Output the [X, Y] coordinate of the center of the cell containing the given text.  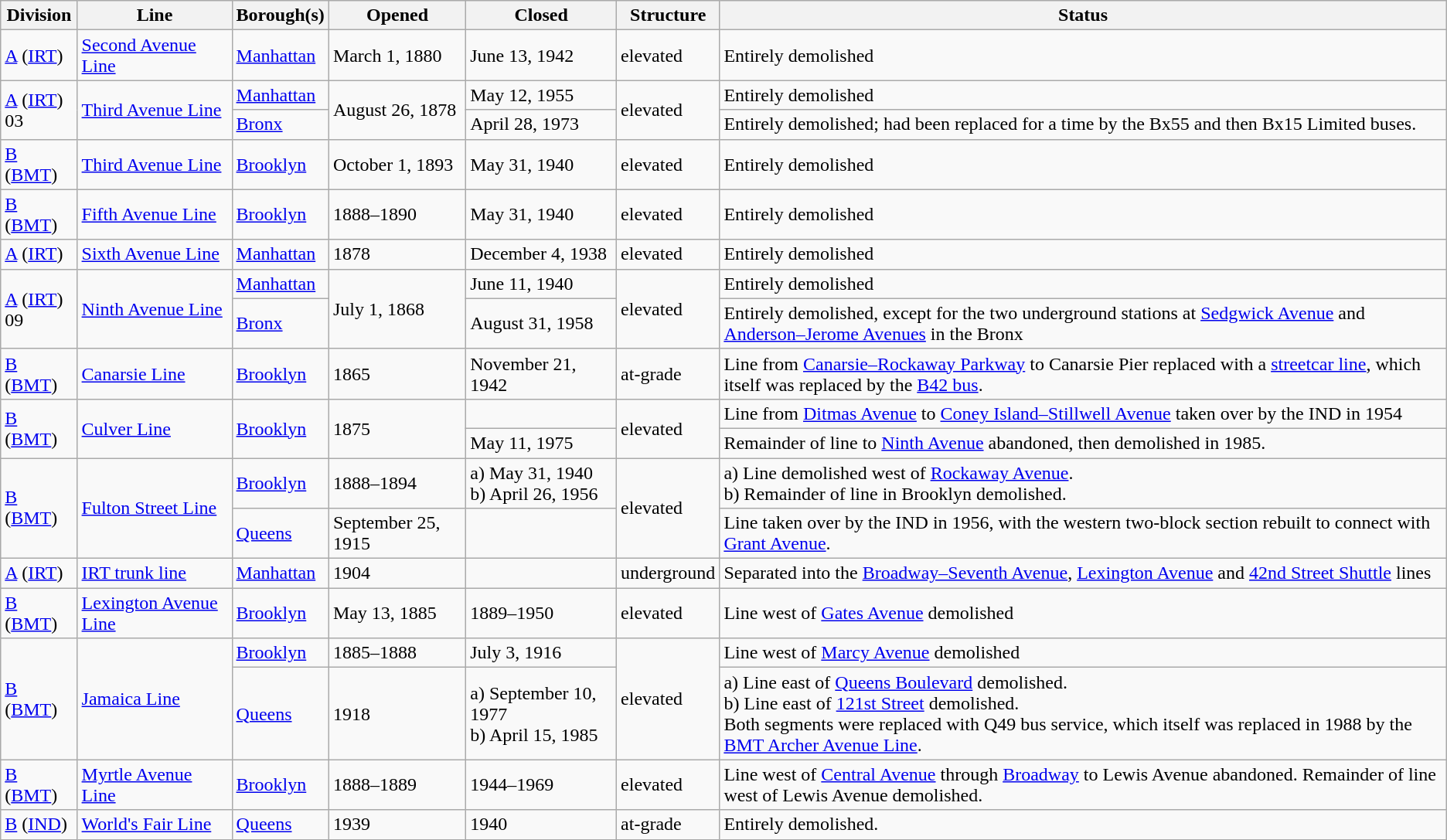
Culver Line [155, 428]
1888–1894 [397, 482]
August 26, 1878 [397, 110]
May 13, 1885 [397, 614]
Closed [541, 15]
Myrtle Avenue Line [155, 785]
a) Line demolished west of Rockaway Avenue.b) Remainder of line in Brooklyn demolished. [1083, 482]
Canarsie Line [155, 374]
October 1, 1893 [397, 164]
1944–1969 [541, 785]
Lexington Avenue Line [155, 614]
Jamaica Line [155, 699]
June 13, 1942 [541, 56]
Division [39, 15]
Line from Ditmas Avenue to Coney Island–Stillwell Avenue taken over by the IND in 1954 [1083, 413]
B (IND) [39, 825]
1888–1889 [397, 785]
a) May 31, 1940b) April 26, 1956 [541, 482]
Fulton Street Line [155, 508]
1939 [397, 825]
Opened [397, 15]
Entirely demolished. [1083, 825]
1875 [397, 428]
August 31, 1958 [541, 323]
Line from Canarsie–Rockaway Parkway to Canarsie Pier replaced with a streetcar line, which itself was replaced by the B42 bus. [1083, 374]
Line [155, 15]
June 11, 1940 [541, 284]
May 12, 1955 [541, 95]
1878 [397, 254]
November 21, 1942 [541, 374]
Ninth Avenue Line [155, 309]
April 28, 1973 [541, 124]
Line west of Marcy Avenue demolished [1083, 653]
May 11, 1975 [541, 443]
December 4, 1938 [541, 254]
Second Avenue Line [155, 56]
Status [1083, 15]
1904 [397, 573]
IRT trunk line [155, 573]
Line west of Gates Avenue demolished [1083, 614]
1888–1890 [397, 215]
A (IRT)03 [39, 110]
July 3, 1916 [541, 653]
Sixth Avenue Line [155, 254]
Fifth Avenue Line [155, 215]
Separated into the Broadway–Seventh Avenue, Lexington Avenue and 42nd Street Shuttle lines [1083, 573]
July 1, 1868 [397, 309]
Line taken over by the IND in 1956, with the western two-block section rebuilt to connect with Grant Avenue. [1083, 533]
Structure [668, 15]
Entirely demolished, except for the two underground stations at Sedgwick Avenue and Anderson–Jerome Avenues in the Bronx [1083, 323]
Line west of Central Avenue through Broadway to Lewis Avenue abandoned. Remainder of line west of Lewis Avenue demolished. [1083, 785]
underground [668, 573]
1940 [541, 825]
September 25, 1915 [397, 533]
1885–1888 [397, 653]
1889–1950 [541, 614]
March 1, 1880 [397, 56]
Entirely demolished; had been replaced for a time by the Bx55 and then Bx15 Limited buses. [1083, 124]
A (IRT)09 [39, 309]
World's Fair Line [155, 825]
a) September 10, 1977b) April 15, 1985 [541, 714]
Borough(s) [280, 15]
1918 [397, 714]
Remainder of line to Ninth Avenue abandoned, then demolished in 1985. [1083, 443]
1865 [397, 374]
